Provide the (X, Y) coordinate of the cell's center where the given text is located.  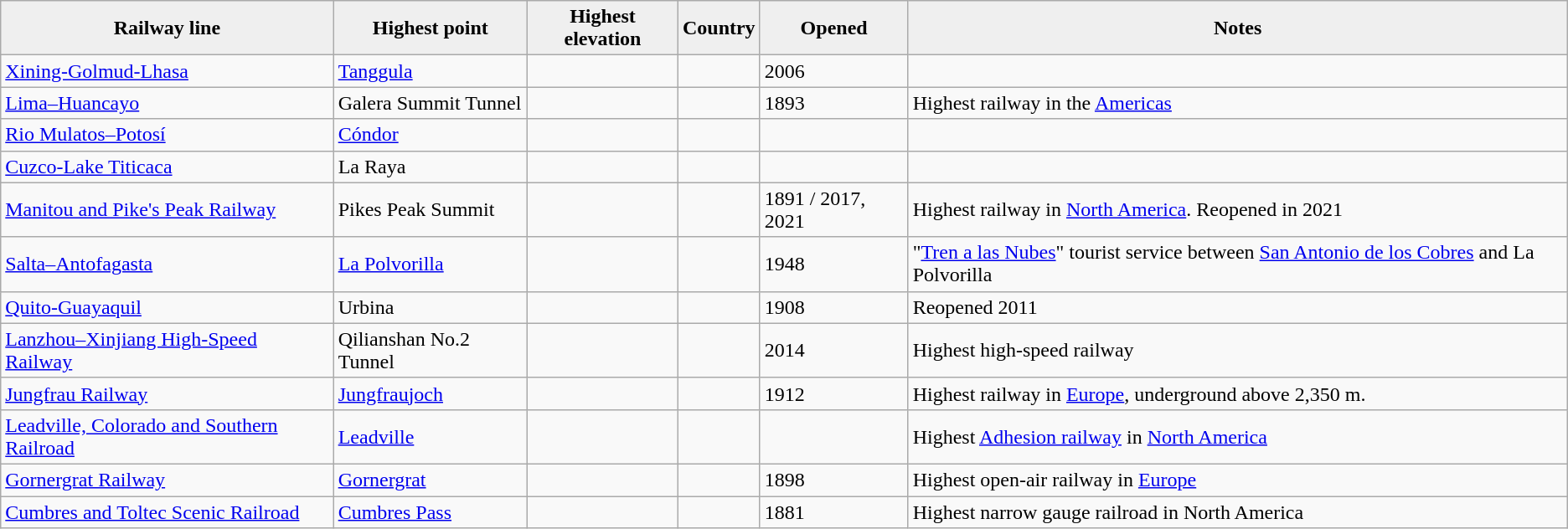
1948 (834, 264)
Manitou and Pike's Peak Railway (168, 209)
Cuzco-Lake Titicaca (168, 167)
Salta–Antofagasta (168, 264)
Highest railway in North America. Reopened in 2021 (1238, 209)
"Tren a las Nubes" tourist service between San Antonio de los Cobres and La Polvorilla (1238, 264)
Highest high-speed railway (1238, 350)
Galera Summit Tunnel (431, 103)
Highest Adhesion railway in North America (1238, 437)
Highest railway in the Americas (1238, 103)
Railway line (168, 28)
1912 (834, 393)
Cóndor (431, 135)
1881 (834, 511)
Qilianshan No.2 Tunnel (431, 350)
Lima–Huancayo (168, 103)
1908 (834, 307)
La Polvorilla (431, 264)
Rio Mulatos–Potosí (168, 135)
Gornergrat Railway (168, 480)
Leadville (431, 437)
1898 (834, 480)
Tanggula (431, 71)
La Raya (431, 167)
Urbina (431, 307)
Cumbres Pass (431, 511)
Xining-Golmud-Lhasa (168, 71)
Notes (1238, 28)
Highest open-air railway in Europe (1238, 480)
Highest narrow gauge railroad in North America (1238, 511)
Cumbres and Toltec Scenic Railroad (168, 511)
1893 (834, 103)
Pikes Peak Summit (431, 209)
Jungfrau Railway (168, 393)
Quito-Guayaquil (168, 307)
1891 / 2017, 2021 (834, 209)
Highest elevation (603, 28)
Leadville, Colorado and Southern Railroad (168, 437)
Opened (834, 28)
2006 (834, 71)
Jungfraujoch (431, 393)
2014 (834, 350)
Gornergrat (431, 480)
Reopened 2011 (1238, 307)
Lanzhou–Xinjiang High-Speed Railway (168, 350)
Highest railway in Europe, underground above 2,350 m. (1238, 393)
Country (719, 28)
Highest point (431, 28)
